Search for the cell housing the specified text and yield its (x, y) center coordinate. 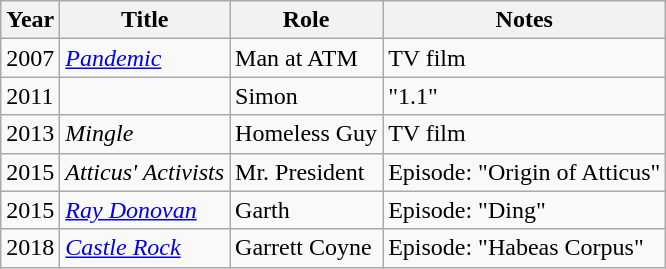
Man at ATM (306, 58)
2011 (30, 96)
"1.1" (524, 96)
Atticus' Activists (145, 172)
Simon (306, 96)
2018 (30, 248)
Role (306, 20)
Title (145, 20)
Pandemic (145, 58)
Mr. President (306, 172)
Garrett Coyne (306, 248)
Ray Donovan (145, 210)
Homeless Guy (306, 134)
Episode: "Ding" (524, 210)
2013 (30, 134)
Year (30, 20)
2007 (30, 58)
Episode: "Origin of Atticus" (524, 172)
Episode: "Habeas Corpus" (524, 248)
Castle Rock (145, 248)
Garth (306, 210)
Notes (524, 20)
Mingle (145, 134)
